Identify which cell holds the provided text, then report its [x, y] central coordinate. 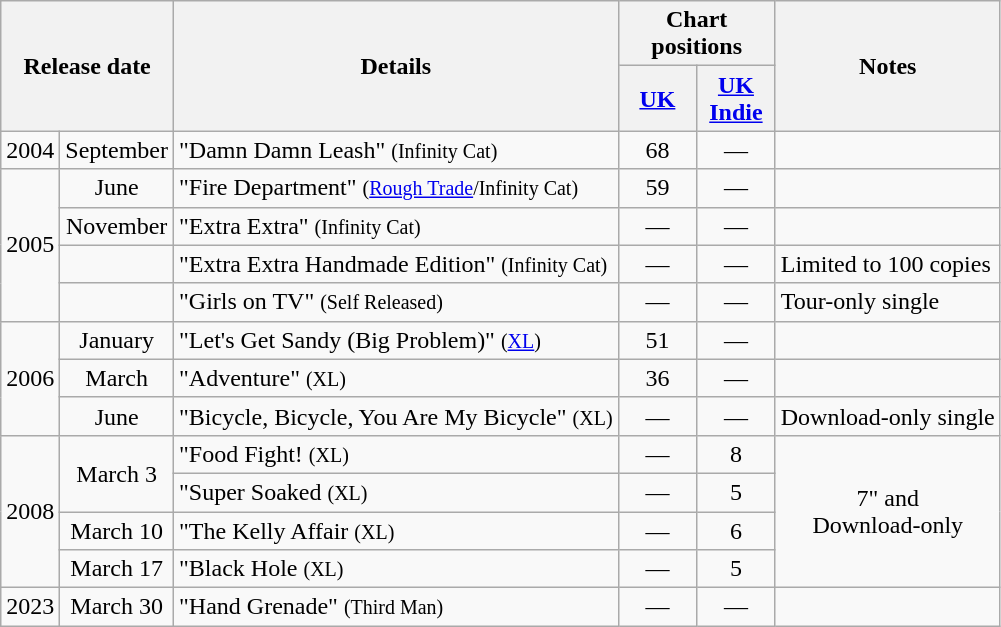
"Adventure" (XL) [396, 378]
March 17 [117, 569]
"Fire Department" (Rough Trade/Infinity Cat) [396, 188]
Chart positions [696, 34]
2023 [30, 607]
"The Kelly Affair (XL) [396, 531]
January [117, 340]
2008 [30, 511]
36 [658, 378]
UK Indie [736, 98]
Details [396, 66]
"Super Soaked (XL) [396, 492]
Notes [888, 66]
Tour-only single [888, 302]
Download-only single [888, 416]
6 [736, 531]
"Food Fight! (XL) [396, 454]
2004 [30, 150]
November [117, 226]
"Extra Extra" (Infinity Cat) [396, 226]
7" and Download-only [888, 511]
68 [658, 150]
"Damn Damn Leash" (Infinity Cat) [396, 150]
"Girls on TV" (Self Released) [396, 302]
"Extra Extra Handmade Edition" (Infinity Cat) [396, 264]
51 [658, 340]
March [117, 378]
2006 [30, 378]
2005 [30, 245]
September [117, 150]
"Bicycle, Bicycle, You Are My Bicycle" (XL) [396, 416]
March 3 [117, 473]
Release date [88, 66]
8 [736, 454]
UK [658, 98]
March 10 [117, 531]
"Let's Get Sandy (Big Problem)" (XL) [396, 340]
March 30 [117, 607]
"Hand Grenade" (Third Man) [396, 607]
Limited to 100 copies [888, 264]
"Black Hole (XL) [396, 569]
59 [658, 188]
